Search for the cell housing the specified text and yield its (X, Y) center coordinate. 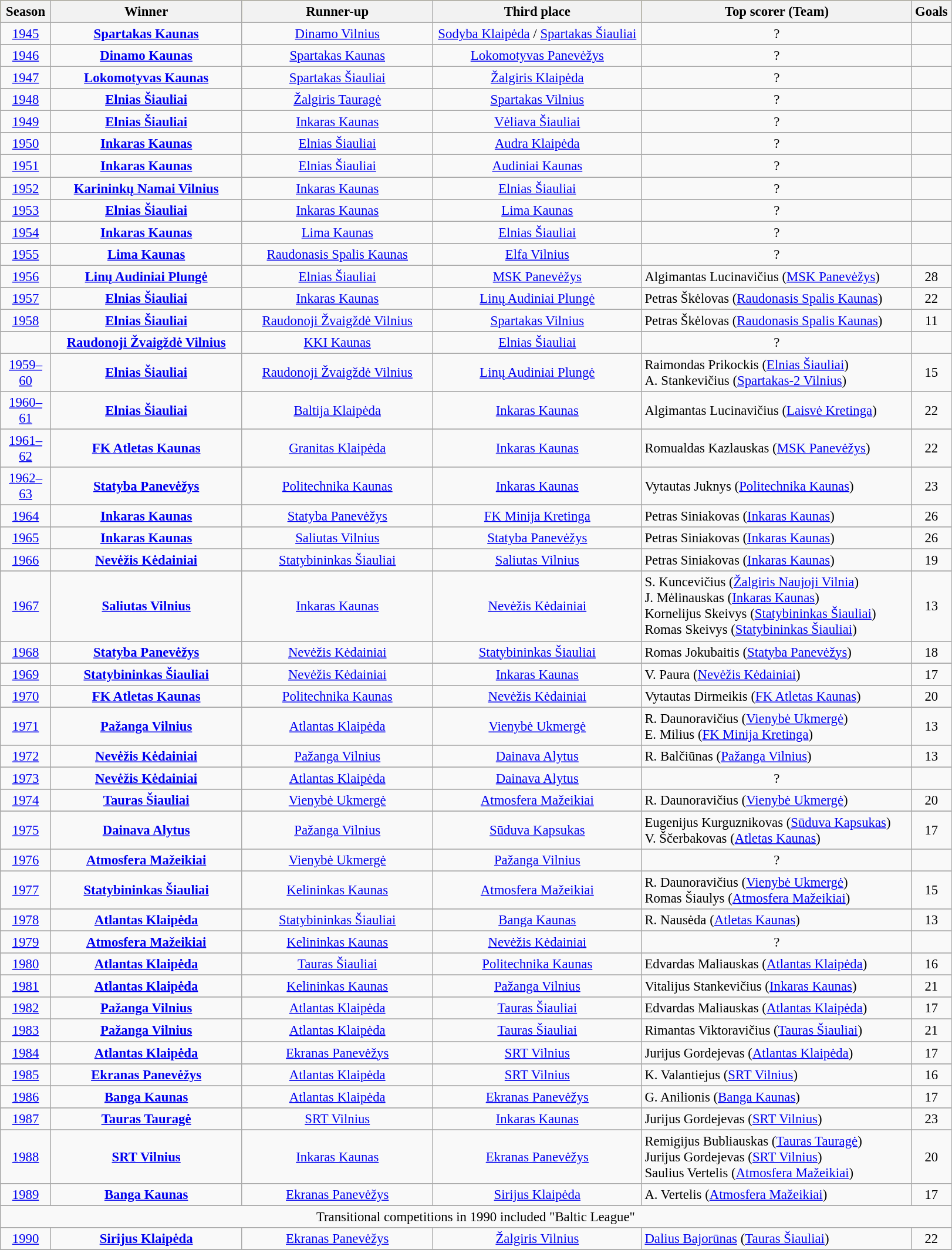
R. Balčiūnas (Pažanga Vilnius) (777, 756)
1957 (26, 299)
1973 (26, 778)
1979 (26, 942)
1956 (26, 276)
Transitional competitions in 1990 included "Baltic League" (475, 1217)
1965 (26, 538)
1974 (26, 800)
1982 (26, 1009)
1951 (26, 166)
R. Daunoravičius (Vienybė Ukmergė) E. Milius (FK Minija Kretinga) (777, 727)
Vytautas Juknys (Politechnika Kaunas) (777, 486)
Žalgiris Tauragė (337, 100)
V. Paura (Nevėžis Kėdainiai) (777, 674)
1975 (26, 830)
Romualdas Kazlauskas (MSK Panevėžys) (777, 448)
Spartakas Šiauliai (337, 78)
1971 (26, 727)
Algimantas Lucinavičius (Laisvė Kretinga) (777, 411)
Season (26, 12)
K. Valantiejus (SRT Vilnius) (777, 1075)
Dinamo Vilnius (337, 34)
Audra Klaipėda (538, 144)
R. Daunoravičius (Vienybė Ukmergė) (777, 800)
28 (931, 276)
Vytautas Dirmeikis (FK Atletas Kaunas) (777, 696)
Winner (146, 12)
R. Daunoravičius (Vienybė Ukmergė) Romas Šiaulys (Atmosfera Mažeikiai) (777, 891)
1948 (26, 100)
Sodyba Klaipėda / Spartakas Šiauliai (538, 34)
1985 (26, 1075)
1949 (26, 122)
1964 (26, 516)
1946 (26, 56)
1978 (26, 920)
1952 (26, 188)
1990 (26, 1239)
Remigijus Bubliauskas (Tauras Tauragė) Jurijus Gordejevas (SRT Vilnius) Saulius Vertelis (Atmosfera Mažeikiai) (777, 1157)
1953 (26, 210)
Jurijus Gordejevas (Atlantas Klaipėda) (777, 1053)
1972 (26, 756)
Goals (931, 12)
Runner-up (337, 12)
1962–63 (26, 486)
Baltija Klaipėda (337, 411)
KKI Kaunas (337, 343)
1958 (26, 320)
1960–61 (26, 411)
1981 (26, 987)
1967 (26, 607)
Lokomotyvas Panevėžys (538, 56)
G. Anilionis (Banga Kaunas) (777, 1097)
1947 (26, 78)
Granitas Klaipėda (337, 448)
Dinamo Kaunas (146, 56)
1986 (26, 1097)
1969 (26, 674)
Jurijus Gordejevas (SRT Vilnius) (777, 1119)
Žalgiris Vilnius (538, 1239)
Audiniai Kaunas (538, 166)
1970 (26, 696)
1980 (26, 964)
Lokomotyvas Kaunas (146, 78)
1955 (26, 254)
18 (931, 652)
Rimantas Viktoravičius (Tauras Šiauliai) (777, 1031)
MSK Panevėžys (538, 276)
1968 (26, 652)
Elfa Vilnius (538, 254)
Algimantas Lucinavičius (MSK Panevėžys) (777, 276)
11 (931, 320)
1976 (26, 860)
Vėliava Šiauliai (538, 122)
1950 (26, 144)
1984 (26, 1053)
Top scorer (Team) (777, 12)
1988 (26, 1157)
Eugenijus Kurguznikovas (Sūduva Kapsukas) V. Ščerbakovas (Atletas Kaunas) (777, 830)
Third place (538, 12)
Karininkų Namai Vilnius (146, 188)
Vitalijus Stankevičius (Inkaras Kaunas) (777, 987)
Raudonasis Spalis Kaunas (337, 254)
Dalius Bajorūnas (Tauras Šiauliai) (777, 1239)
1987 (26, 1119)
1959–60 (26, 372)
Tauras Tauragė (146, 1119)
R. Nausėda (Atletas Kaunas) (777, 920)
1945 (26, 34)
1989 (26, 1195)
Romas Jokubaitis (Statyba Panevėžys) (777, 652)
1983 (26, 1031)
Sūduva Kapsukas (538, 830)
Raimondas Prikockis (Elnias Šiauliai) A. Stankevičius (Spartakas-2 Vilnius) (777, 372)
Žalgiris Klaipėda (538, 78)
FK Minija Kretinga (538, 516)
A. Vertelis (Atmosfera Mažeikiai) (777, 1195)
1966 (26, 560)
19 (931, 560)
1954 (26, 232)
1961–62 (26, 448)
1977 (26, 891)
